Identify which cell holds the provided text, then report its [X, Y] central coordinate. 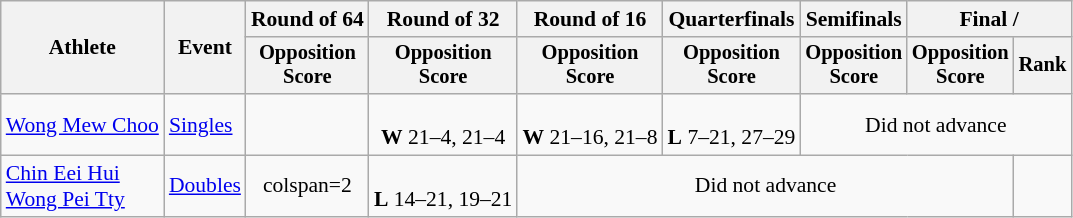
Quarterfinals [732, 19]
Athlete [82, 48]
L 7–21, 27–29 [732, 124]
Wong Mew Choo [82, 124]
Round of 64 [308, 19]
Round of 32 [444, 19]
Final / [989, 19]
Semifinals [854, 19]
Rank [1043, 66]
L 14–21, 19–21 [444, 186]
W 21–16, 21–8 [590, 124]
Doubles [205, 186]
Event [205, 48]
colspan=2 [308, 186]
Chin Eei Hui Wong Pei Tty [82, 186]
Singles [205, 124]
W 21–4, 21–4 [444, 124]
Round of 16 [590, 19]
